Provide the [x, y] coordinate of the cell's center where the given text is located.  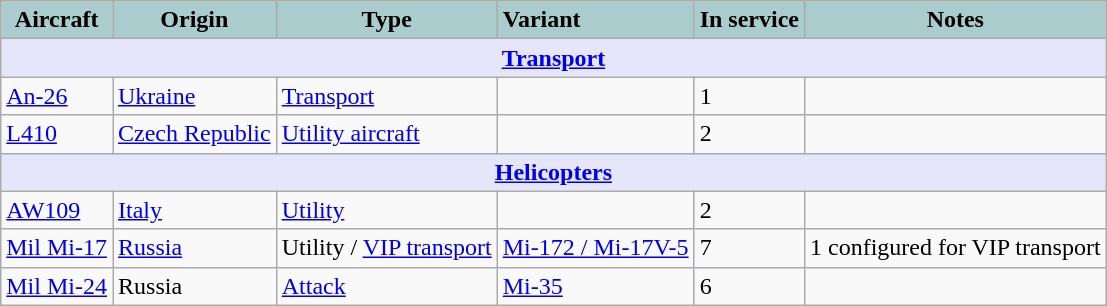
An-26 [57, 96]
Mil Mi-24 [57, 286]
AW109 [57, 210]
L410 [57, 134]
Utility [386, 210]
Aircraft [57, 20]
Variant [596, 20]
Utility / VIP transport [386, 248]
7 [749, 248]
Ukraine [194, 96]
Mi-172 / Mi-17V-5 [596, 248]
Helicopters [554, 172]
Mil Mi-17 [57, 248]
Czech Republic [194, 134]
Italy [194, 210]
Mi-35 [596, 286]
In service [749, 20]
Utility aircraft [386, 134]
1 configured for VIP transport [955, 248]
1 [749, 96]
Origin [194, 20]
Attack [386, 286]
6 [749, 286]
Type [386, 20]
Notes [955, 20]
